Search for the cell housing the specified text and yield its (X, Y) center coordinate. 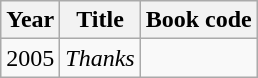
Title (100, 20)
Book code (198, 20)
Year (30, 20)
2005 (30, 58)
Thanks (100, 58)
